From the cell containing the given text, extract its center point as (X, Y) coordinate. 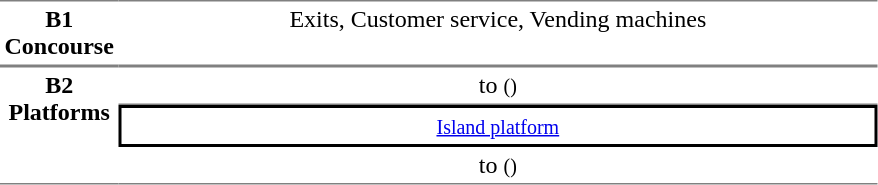
B1Concourse (59, 33)
B2Platforms (59, 125)
Island platform (498, 126)
Exits, Customer service, Vending machines (498, 33)
